Identify which cell holds the provided text, then report its (X, Y) central coordinate. 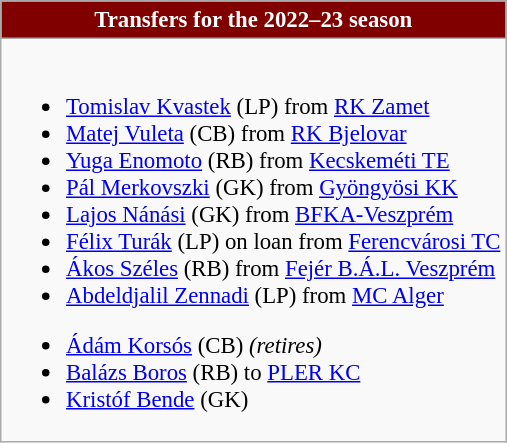
Transfers for the 2022–23 season (254, 20)
